Pinpoint the cell where the given text exists, returning its [x, y] midpoint coordinate. 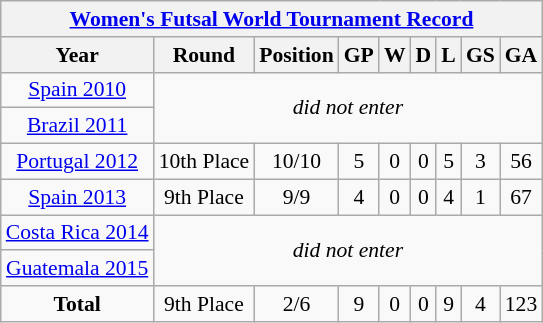
Spain 2010 [78, 90]
67 [522, 197]
GS [480, 55]
W [395, 55]
L [448, 55]
Year [78, 55]
GP [359, 55]
2/6 [296, 304]
Position [296, 55]
123 [522, 304]
D [424, 55]
9/9 [296, 197]
10th Place [204, 162]
GA [522, 55]
Round [204, 55]
3 [480, 162]
Total [78, 304]
Costa Rica 2014 [78, 233]
10/10 [296, 162]
Guatemala 2015 [78, 269]
Spain 2013 [78, 197]
Women's Futsal World Tournament Record [272, 19]
56 [522, 162]
Brazil 2011 [78, 126]
Portugal 2012 [78, 162]
1 [480, 197]
